Detect which cell encompasses the target text, then output its (X, Y) center coordinate. 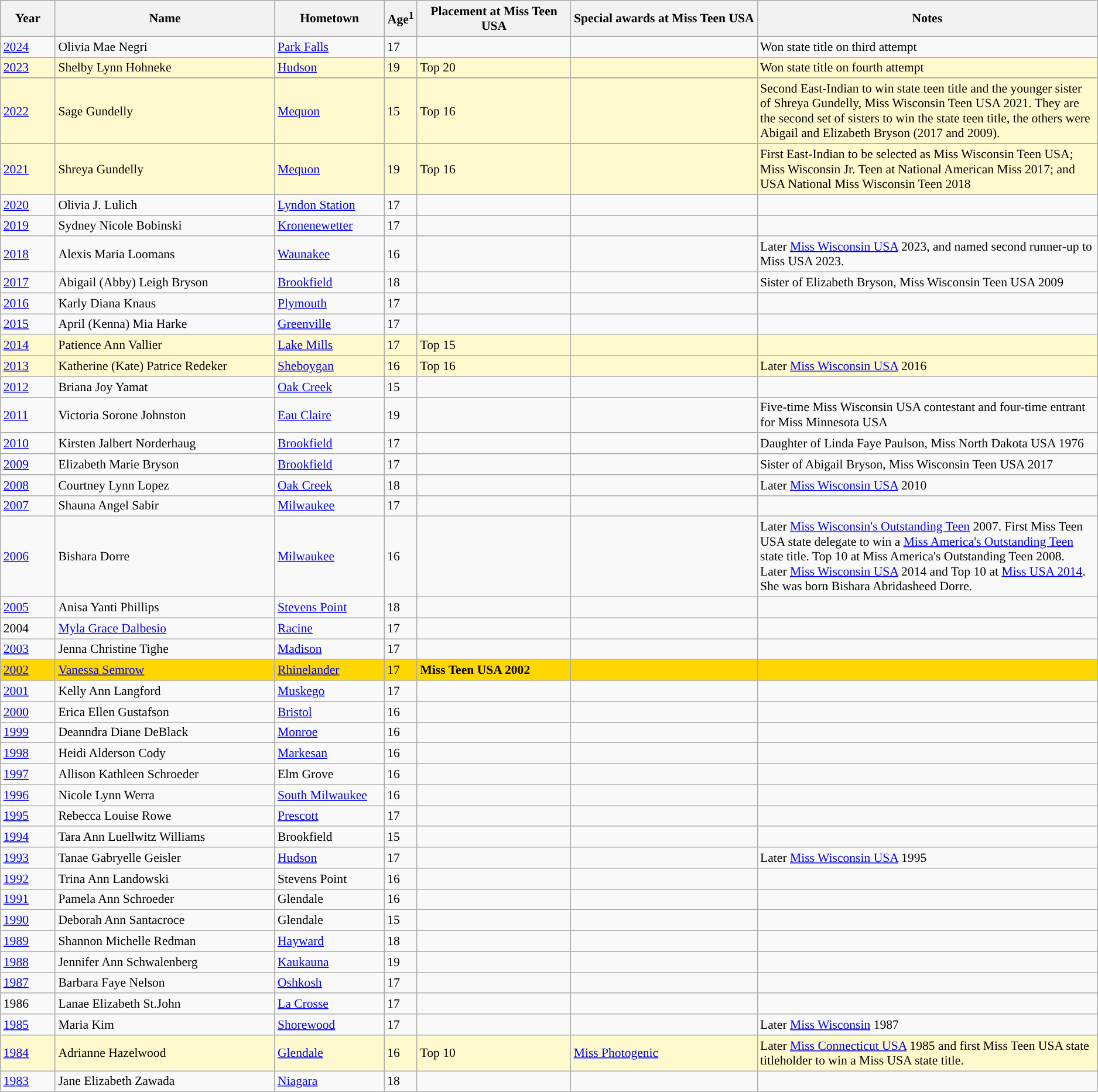
1998 (28, 754)
2024 (28, 47)
1987 (28, 983)
1984 (28, 1053)
2006 (28, 557)
2004 (28, 628)
Markesan (329, 754)
Patience Ann Vallier (165, 345)
2001 (28, 691)
Katherine (Kate) Patrice Redeker (165, 366)
2002 (28, 670)
Miss Teen USA 2002 (494, 670)
Park Falls (329, 47)
Olivia J. Lulich (165, 205)
Won state title on fourth attempt (928, 68)
Kronenewetter (329, 226)
Shorewood (329, 1025)
Deanndra Diane DeBlack (165, 732)
Elizabeth Marie Bryson (165, 464)
Anisa Yanti Phillips (165, 608)
Allison Kathleen Schroeder (165, 775)
Greenville (329, 324)
1985 (28, 1025)
Karly Diana Knaus (165, 303)
Later Miss Wisconsin USA 2023, and named second runner-up to Miss USA 2023. (928, 254)
Hayward (329, 942)
2005 (28, 608)
Five-time Miss Wisconsin USA contestant and four-time entrant for Miss Minnesota USA (928, 415)
2009 (28, 464)
Rebecca Louise Rowe (165, 816)
Kelly Ann Langford (165, 691)
Year (28, 19)
Jenna Christine Tighe (165, 649)
Jennifer Ann Schwalenberg (165, 962)
Niagara (329, 1081)
Trina Ann Landowski (165, 879)
Sheboygan (329, 366)
2003 (28, 649)
Prescott (329, 816)
Sage Gundelly (165, 111)
2000 (28, 712)
Placement at Miss Teen USA (494, 19)
1992 (28, 879)
Heidi Alderson Cody (165, 754)
2016 (28, 303)
1994 (28, 837)
South Milwaukee (329, 795)
1999 (28, 732)
Abigail (Abby) Leigh Bryson (165, 283)
2012 (28, 387)
2022 (28, 111)
Victoria Sorone Johnston (165, 415)
2017 (28, 283)
Sister of Elizabeth Bryson, Miss Wisconsin Teen USA 2009 (928, 283)
Top 10 (494, 1053)
Later Miss Wisconsin USA 2010 (928, 485)
Barbara Faye Nelson (165, 983)
Notes (928, 19)
Top 20 (494, 68)
Kaukauna (329, 962)
Kirsten Jalbert Norderhaug (165, 444)
Waunakee (329, 254)
Deborah Ann Santacroce (165, 920)
1995 (28, 816)
Nicole Lynn Werra (165, 795)
1996 (28, 795)
2018 (28, 254)
Name (165, 19)
1986 (28, 1004)
Myla Grace Dalbesio (165, 628)
2015 (28, 324)
Tara Ann Luellwitz Williams (165, 837)
Age1 (401, 19)
Tanae Gabryelle Geisler (165, 858)
Won state title on third attempt (928, 47)
Briana Joy Yamat (165, 387)
Shreya Gundelly (165, 170)
Later Miss Wisconsin USA 1995 (928, 858)
Pamela Ann Schroeder (165, 899)
Muskego (329, 691)
Sydney Nicole Bobinski (165, 226)
Later Miss Connecticut USA 1985 and first Miss Teen USA state titleholder to win a Miss USA state title. (928, 1053)
2019 (28, 226)
Elm Grove (329, 775)
1983 (28, 1081)
Madison (329, 649)
Shannon Michelle Redman (165, 942)
Later Miss Wisconsin USA 2016 (928, 366)
Bishara Dorre (165, 557)
Top 15 (494, 345)
Special awards at Miss Teen USA (664, 19)
April (Kenna) Mia Harke (165, 324)
Adrianne Hazelwood (165, 1053)
2010 (28, 444)
1997 (28, 775)
Rhinelander (329, 670)
2007 (28, 506)
Jane Elizabeth Zawada (165, 1081)
1993 (28, 858)
1990 (28, 920)
Lanae Elizabeth St.John (165, 1004)
Olivia Mae Negri (165, 47)
Vanessa Semrow (165, 670)
1991 (28, 899)
1989 (28, 942)
2011 (28, 415)
Plymouth (329, 303)
Lyndon Station (329, 205)
1988 (28, 962)
2023 (28, 68)
Maria Kim (165, 1025)
Later Miss Wisconsin 1987 (928, 1025)
Courtney Lynn Lopez (165, 485)
La Crosse (329, 1004)
Daughter of Linda Faye Paulson, Miss North Dakota USA 1976 (928, 444)
Shelby Lynn Hohneke (165, 68)
2013 (28, 366)
2014 (28, 345)
Erica Ellen Gustafson (165, 712)
2008 (28, 485)
2021 (28, 170)
Miss Photogenic (664, 1053)
Hometown (329, 19)
Racine (329, 628)
2020 (28, 205)
Alexis Maria Loomans (165, 254)
Lake Mills (329, 345)
Bristol (329, 712)
Eau Claire (329, 415)
Sister of Abigail Bryson, Miss Wisconsin Teen USA 2017 (928, 464)
Monroe (329, 732)
Oshkosh (329, 983)
Shauna Angel Sabir (165, 506)
